Output the (x, y) coordinate of the center of the cell containing the given text.  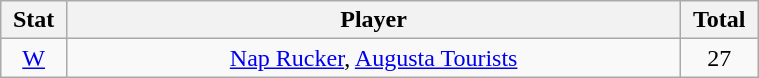
Nap Rucker, Augusta Tourists (373, 58)
Total (720, 20)
Player (373, 20)
W (34, 58)
Stat (34, 20)
27 (720, 58)
